Identify which cell holds the provided text, then report its [X, Y] central coordinate. 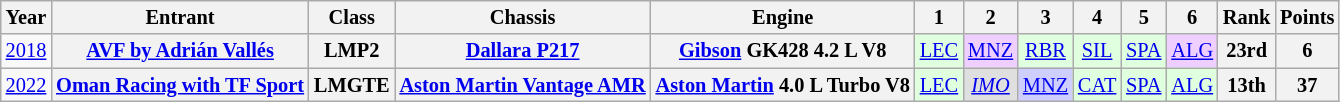
4 [1097, 17]
37 [1307, 85]
Aston Martin 4.0 L Turbo V8 [783, 85]
2018 [26, 51]
13th [1246, 85]
2022 [26, 85]
AVF by Adrián Vallés [180, 51]
SIL [1097, 51]
Gibson GK428 4.2 L V8 [783, 51]
Oman Racing with TF Sport [180, 85]
1 [939, 17]
LMP2 [352, 51]
RBR [1046, 51]
23rd [1246, 51]
Aston Martin Vantage AMR [523, 85]
CAT [1097, 85]
Class [352, 17]
3 [1046, 17]
Engine [783, 17]
LMGTE [352, 85]
5 [1144, 17]
Year [26, 17]
2 [990, 17]
IMO [990, 85]
Entrant [180, 17]
Chassis [523, 17]
Dallara P217 [523, 51]
Points [1307, 17]
Rank [1246, 17]
